Determine the (X, Y) coordinate at the center of the cell enclosing the given text.  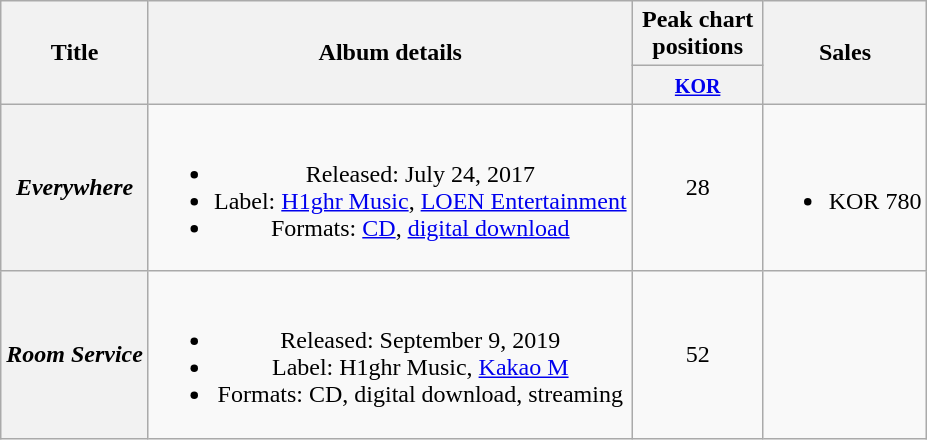
52 (698, 354)
Room Service (75, 354)
Released: July 24, 2017Label: H1ghr Music, LOEN EntertainmentFormats: CD, digital download (390, 188)
Peak chart positions (698, 34)
Everywhere (75, 188)
KOR 780 (845, 188)
Album details (390, 52)
Title (75, 52)
KOR (698, 85)
28 (698, 188)
Sales (845, 52)
Released: September 9, 2019Label: H1ghr Music, Kakao MFormats: CD, digital download, streaming (390, 354)
